Extract the [X, Y] coordinate from the center of the cell holding the provided text.  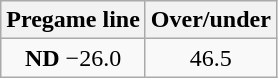
46.5 [210, 58]
Pregame line [74, 20]
ND −26.0 [74, 58]
Over/under [210, 20]
